Extract the (X, Y) coordinate from the center of the cell holding the provided text.  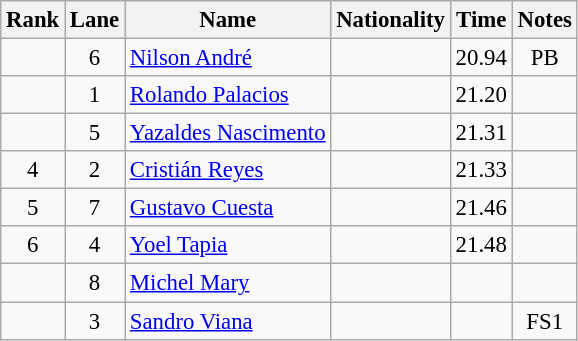
Sandro Viana (228, 321)
20.94 (481, 58)
PB (544, 58)
Cristián Reyes (228, 170)
Rank (33, 20)
21.48 (481, 245)
8 (95, 283)
Yazaldes Nascimento (228, 133)
Nilson André (228, 58)
3 (95, 321)
21.20 (481, 95)
Rolando Palacios (228, 95)
21.31 (481, 133)
2 (95, 170)
Yoel Tapia (228, 245)
Notes (544, 20)
Nationality (390, 20)
7 (95, 208)
21.46 (481, 208)
21.33 (481, 170)
Name (228, 20)
Lane (95, 20)
FS1 (544, 321)
Gustavo Cuesta (228, 208)
1 (95, 95)
Time (481, 20)
Michel Mary (228, 283)
